Find where the given text appears and provide that cell's center as (X, Y) coordinate. 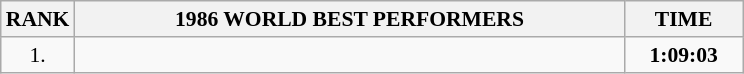
1:09:03 (684, 55)
1. (38, 55)
1986 WORLD BEST PERFORMERS (349, 19)
RANK (38, 19)
TIME (684, 19)
